Extract the (X, Y) coordinate from the center of the cell holding the provided text.  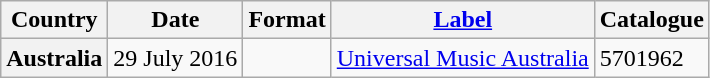
5701962 (652, 58)
Format (287, 20)
Catalogue (652, 20)
Country (54, 20)
29 July 2016 (176, 58)
Universal Music Australia (462, 58)
Australia (54, 58)
Label (462, 20)
Date (176, 20)
